Determine the [x, y] coordinate at the center of the cell enclosing the given text.  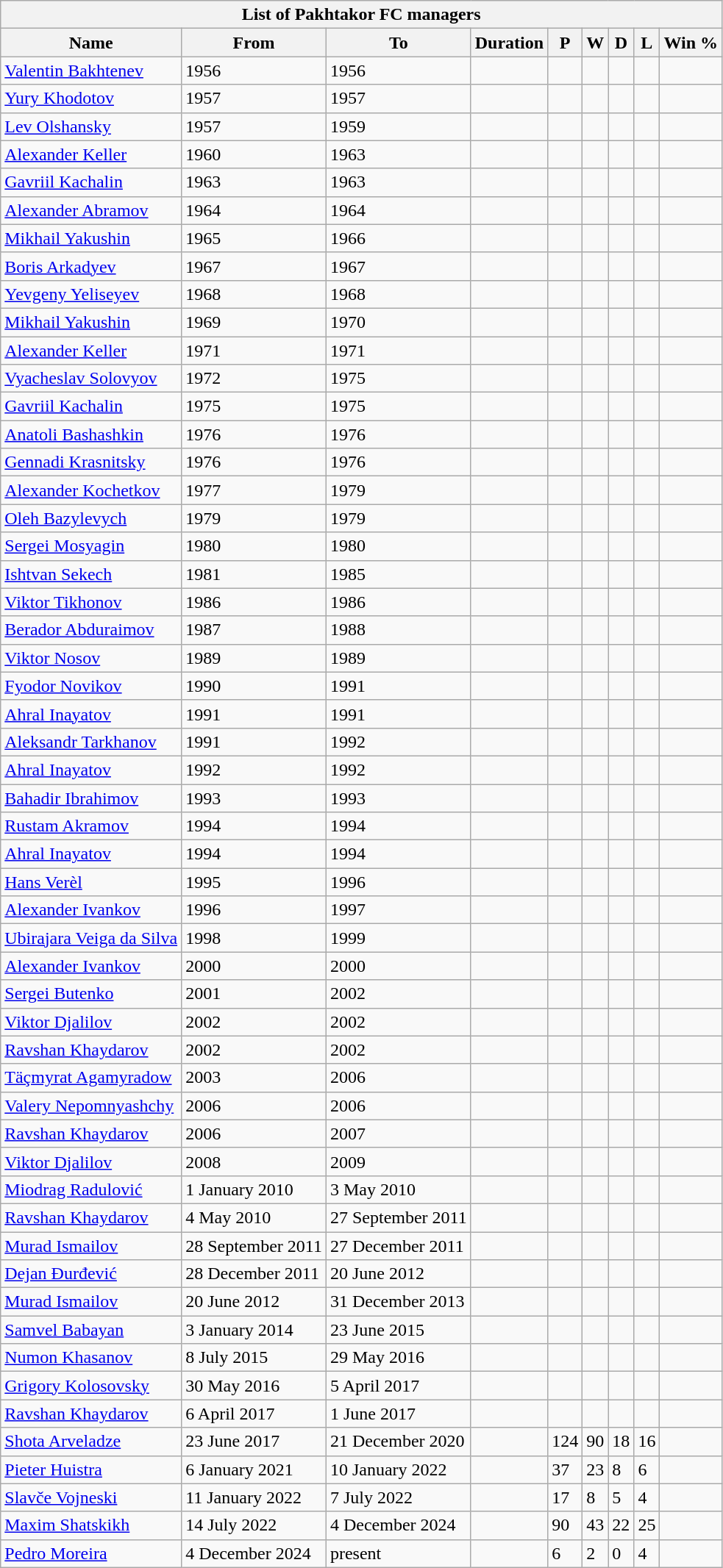
1977 [254, 490]
2007 [399, 1134]
23 June 2015 [399, 1330]
List of Pakhtakor FC managers [362, 15]
1966 [399, 238]
Aleksandr Tarkhanov [91, 742]
Slavče Vojneski [91, 1497]
18 [621, 1442]
Pedro Moreira [91, 1553]
1995 [254, 882]
Hans Verèl [91, 882]
6 January 2021 [254, 1469]
17 [565, 1497]
Grigory Kolosovsky [91, 1386]
Lev Olshansky [91, 126]
Viktor Tikhonov [91, 602]
2003 [254, 1078]
Sergei Mosyagin [91, 546]
14 July 2022 [254, 1525]
1959 [399, 126]
Ubirajara Veiga da Silva [91, 938]
1999 [399, 938]
Dejan Đurđević [91, 1274]
Duration [509, 43]
Vyacheslav Solovyov [91, 379]
28 September 2011 [254, 1246]
1 January 2010 [254, 1189]
25 [647, 1525]
2008 [254, 1161]
43 [596, 1525]
P [565, 43]
10 January 2022 [399, 1469]
1972 [254, 379]
21 December 2020 [399, 1442]
23 June 2017 [254, 1442]
Gennadi Krasnitsky [91, 462]
Sergei Butenko [91, 994]
27 December 2011 [399, 1246]
1985 [399, 574]
29 May 2016 [399, 1358]
124 [565, 1442]
30 May 2016 [254, 1386]
23 [596, 1469]
16 [647, 1442]
W [596, 43]
Yury Khodotov [91, 99]
5 [621, 1497]
28 December 2011 [254, 1274]
1998 [254, 938]
Oleh Bazylevych [91, 518]
Alexander Kochetkov [91, 490]
From [254, 43]
2 [596, 1553]
Täçmyrat Agamyradow [91, 1078]
1987 [254, 630]
1960 [254, 154]
Berador Abduraimov [91, 630]
5 April 2017 [399, 1386]
Boris Arkadyev [91, 266]
Pieter Huistra [91, 1469]
11 January 2022 [254, 1497]
Numon Khasanov [91, 1358]
1990 [254, 686]
Anatoli Bashashkin [91, 434]
Name [91, 43]
Rustam Akramov [91, 826]
Win % [691, 43]
Yevgeny Yeliseyev [91, 294]
1969 [254, 322]
1970 [399, 322]
present [399, 1553]
22 [621, 1525]
Fyodor Novikov [91, 686]
3 January 2014 [254, 1330]
1997 [399, 910]
6 April 2017 [254, 1414]
Valentin Bakhtenev [91, 71]
31 December 2013 [399, 1302]
Alexander Abramov [91, 210]
Bahadir Ibrahimov [91, 798]
1 June 2017 [399, 1414]
2001 [254, 994]
2009 [399, 1161]
Samvel Babayan [91, 1330]
L [647, 43]
Ishtvan Sekech [91, 574]
4 May 2010 [254, 1217]
37 [565, 1469]
3 May 2010 [399, 1189]
Viktor Nosov [91, 658]
7 July 2022 [399, 1497]
0 [621, 1553]
Shota Arveladze [91, 1442]
27 September 2011 [399, 1217]
1965 [254, 238]
1988 [399, 630]
D [621, 43]
Valery Nepomnyashchy [91, 1106]
To [399, 43]
1981 [254, 574]
Miodrag Radulović [91, 1189]
8 July 2015 [254, 1358]
Maxim Shatskikh [91, 1525]
